Output the [X, Y] coordinate of the center of the cell containing the given text.  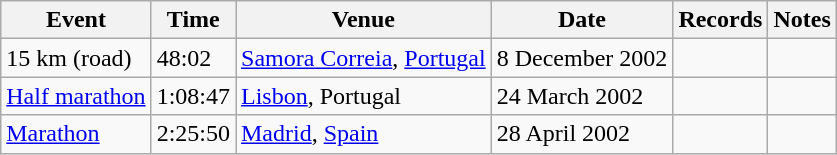
Date [582, 20]
2:25:50 [193, 134]
Records [720, 20]
Half marathon [76, 96]
24 March 2002 [582, 96]
Marathon [76, 134]
Event [76, 20]
Lisbon, Portugal [364, 96]
Venue [364, 20]
28 April 2002 [582, 134]
48:02 [193, 58]
Madrid, Spain [364, 134]
Time [193, 20]
1:08:47 [193, 96]
8 December 2002 [582, 58]
15 km (road) [76, 58]
Samora Correia, Portugal [364, 58]
Notes [802, 20]
